Find where the given text appears and provide that cell's center as (X, Y) coordinate. 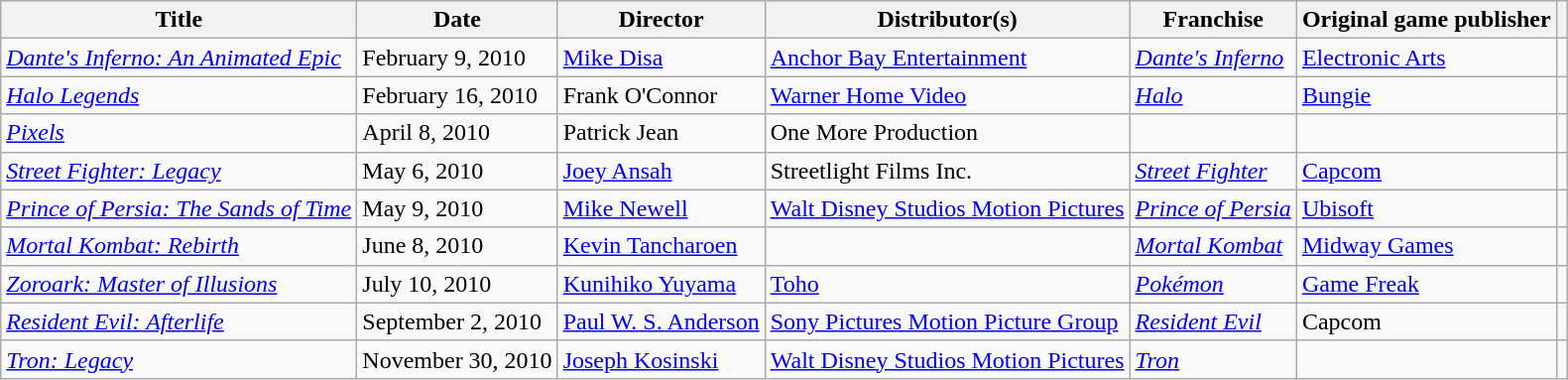
Pixels (179, 133)
Warner Home Video (947, 95)
Kevin Tancharoen (661, 246)
Director (661, 20)
Franchise (1213, 20)
Anchor Bay Entertainment (947, 58)
Tron (1213, 359)
Zoroark: Master of Illusions (179, 284)
Halo (1213, 95)
Resident Evil: Afterlife (179, 321)
Toho (947, 284)
Electronic Arts (1426, 58)
Street Fighter (1213, 171)
Mortal Kombat (1213, 246)
Original game publisher (1426, 20)
Prince of Persia (1213, 208)
Streetlight Films Inc. (947, 171)
Street Fighter: Legacy (179, 171)
May 6, 2010 (457, 171)
July 10, 2010 (457, 284)
Tron: Legacy (179, 359)
Mike Newell (661, 208)
One More Production (947, 133)
Prince of Persia: The Sands of Time (179, 208)
Midway Games (1426, 246)
Kunihiko Yuyama (661, 284)
Halo Legends (179, 95)
Sony Pictures Motion Picture Group (947, 321)
Frank O'Connor (661, 95)
Distributor(s) (947, 20)
May 9, 2010 (457, 208)
Mike Disa (661, 58)
Dante's Inferno (1213, 58)
Pokémon (1213, 284)
Ubisoft (1426, 208)
Title (179, 20)
Patrick Jean (661, 133)
February 16, 2010 (457, 95)
Joey Ansah (661, 171)
Bungie (1426, 95)
November 30, 2010 (457, 359)
June 8, 2010 (457, 246)
Mortal Kombat: Rebirth (179, 246)
April 8, 2010 (457, 133)
February 9, 2010 (457, 58)
September 2, 2010 (457, 321)
Joseph Kosinski (661, 359)
Dante's Inferno: An Animated Epic (179, 58)
Paul W. S. Anderson (661, 321)
Resident Evil (1213, 321)
Date (457, 20)
Game Freak (1426, 284)
